Output the (x, y) coordinate of the center of the cell containing the given text.  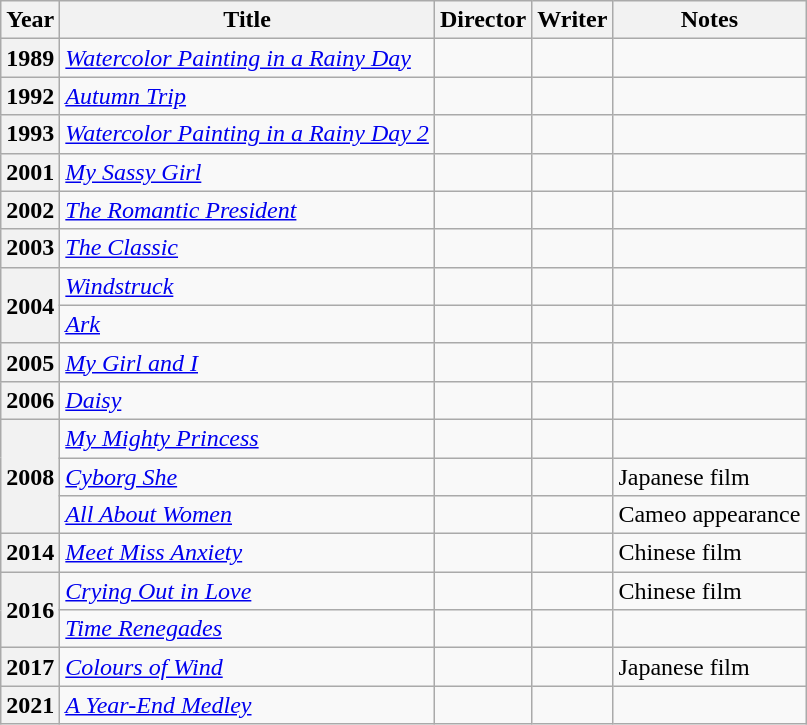
Watercolor Painting in a Rainy Day 2 (248, 134)
Time Renegades (248, 629)
2008 (30, 476)
The Classic (248, 248)
Autumn Trip (248, 96)
All About Women (248, 515)
Notes (710, 20)
Watercolor Painting in a Rainy Day (248, 58)
Title (248, 20)
My Mighty Princess (248, 438)
2014 (30, 553)
2001 (30, 172)
Year (30, 20)
2003 (30, 248)
1992 (30, 96)
Daisy (248, 400)
Windstruck (248, 286)
A Year-End Medley (248, 705)
1993 (30, 134)
Writer (572, 20)
My Sassy Girl (248, 172)
Colours of Wind (248, 667)
My Girl and I (248, 362)
Crying Out in Love (248, 591)
Cameo appearance (710, 515)
2021 (30, 705)
Meet Miss Anxiety (248, 553)
Director (482, 20)
2016 (30, 610)
1989 (30, 58)
Ark (248, 324)
2006 (30, 400)
The Romantic President (248, 210)
2004 (30, 305)
Cyborg She (248, 477)
2005 (30, 362)
2017 (30, 667)
2002 (30, 210)
